Detect which cell encompasses the target text, then output its (x, y) center coordinate. 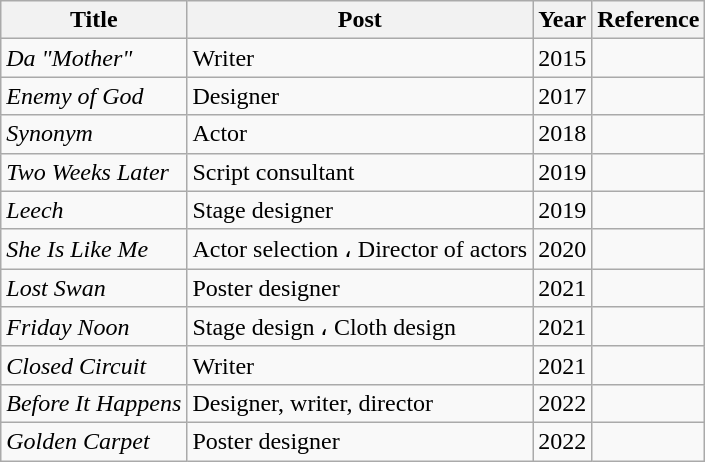
Enemy of God (94, 96)
2017 (562, 96)
Before It Happens (94, 403)
Title (94, 20)
Year (562, 20)
Golden Carpet (94, 441)
2015 (562, 58)
2020 (562, 249)
She Is Like Me (94, 249)
Script consultant (360, 172)
Stage design ، Cloth design (360, 327)
Lost Swan (94, 288)
Leech (94, 210)
Stage designer (360, 210)
Reference (648, 20)
Actor selection ، Director of actors (360, 249)
Two Weeks Later (94, 172)
Closed Circuit (94, 365)
2018 (562, 134)
Friday Noon (94, 327)
Designer (360, 96)
Post (360, 20)
Synonym (94, 134)
Actor (360, 134)
Designer, writer, director (360, 403)
Da "Mother" (94, 58)
